Scan for the cell matching the given text and deliver its [x, y] coordinate at center. 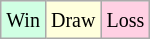
Loss [126, 20]
Win [24, 20]
Draw [72, 20]
